Locate the cell with the specified text and output its (x, y) center coordinate. 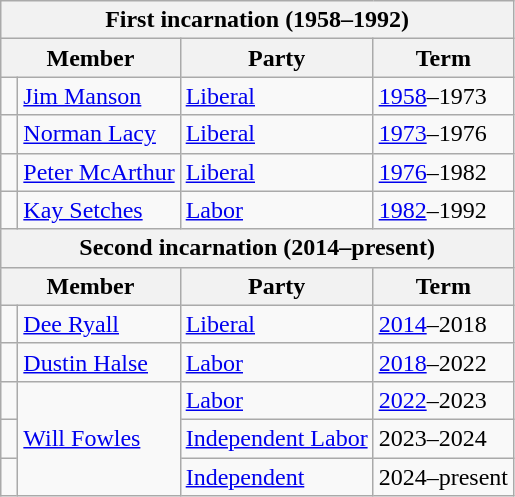
Norman Lacy (99, 134)
1973–1976 (443, 134)
Dustin Halse (99, 362)
Dee Ryall (99, 324)
Independent Labor (276, 438)
2018–2022 (443, 362)
Peter McArthur (99, 172)
Independent (276, 477)
2024–present (443, 477)
2022–2023 (443, 400)
Jim Manson (99, 96)
1976–1982 (443, 172)
1958–1973 (443, 96)
Second incarnation (2014–present) (258, 248)
2023–2024 (443, 438)
First incarnation (1958–1992) (258, 20)
Will Fowles (99, 438)
2014–2018 (443, 324)
1982–1992 (443, 210)
Kay Setches (99, 210)
